Detect which cell encompasses the target text, then output its [x, y] center coordinate. 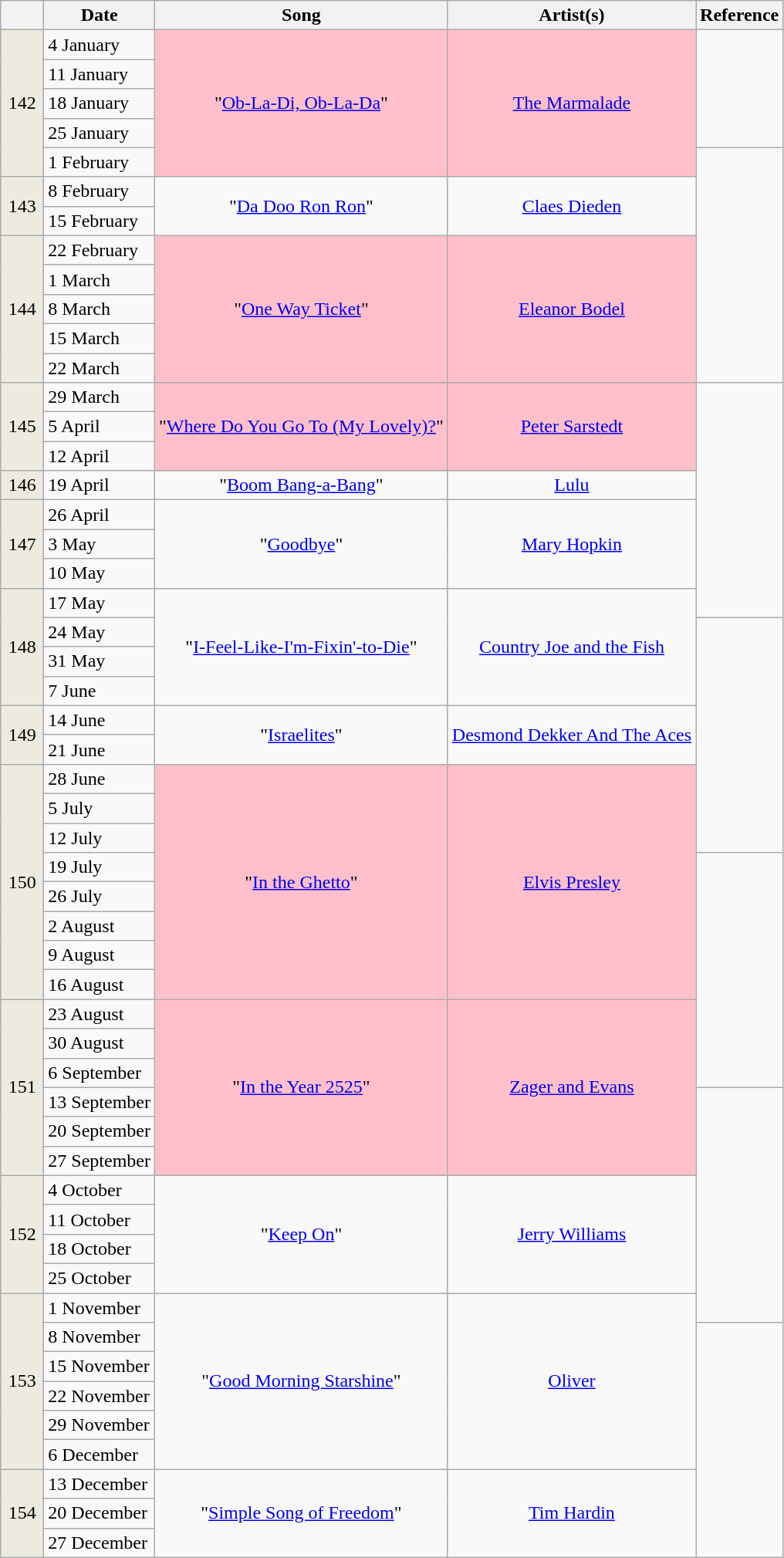
153 [22, 1381]
29 March [100, 397]
Country Joe and the Fish [571, 647]
Artist(s) [571, 15]
144 [22, 309]
"Israelites" [302, 735]
Song [302, 15]
6 December [100, 1455]
11 January [100, 74]
"Goodbye" [302, 544]
13 September [100, 1102]
18 October [100, 1249]
27 December [100, 1543]
12 July [100, 837]
16 August [100, 985]
12 April [100, 456]
7 June [100, 691]
Desmond Dekker And The Aces [571, 735]
11 October [100, 1219]
146 [22, 485]
Lulu [571, 485]
15 February [100, 221]
17 May [100, 603]
26 April [100, 515]
26 July [100, 897]
"Good Morning Starshine" [302, 1381]
13 December [100, 1484]
Mary Hopkin [571, 544]
22 November [100, 1396]
142 [22, 103]
148 [22, 647]
147 [22, 544]
"Simple Song of Freedom" [302, 1513]
"Ob-La-Di, Ob-La-Da" [302, 103]
25 January [100, 133]
Tim Hardin [571, 1513]
"In the Year 2525" [302, 1087]
5 April [100, 427]
2 August [100, 926]
"I-Feel-Like-I'm-Fixin'-to-Die" [302, 647]
Eleanor Bodel [571, 309]
Claes Dieden [571, 206]
27 September [100, 1161]
145 [22, 427]
8 February [100, 191]
151 [22, 1087]
8 March [100, 309]
Oliver [571, 1381]
Zager and Evans [571, 1087]
Peter Sarstedt [571, 427]
22 February [100, 250]
4 January [100, 45]
"Keep On" [302, 1234]
22 March [100, 368]
14 June [100, 720]
15 March [100, 338]
154 [22, 1513]
The Marmalade [571, 103]
"Boom Bang-a-Bang" [302, 485]
Jerry Williams [571, 1234]
3 May [100, 544]
"In the Ghetto" [302, 881]
"One Way Ticket" [302, 309]
149 [22, 735]
23 August [100, 1014]
19 July [100, 867]
152 [22, 1234]
29 November [100, 1425]
1 November [100, 1308]
18 January [100, 103]
25 October [100, 1278]
"Da Doo Ron Ron" [302, 206]
24 May [100, 632]
8 November [100, 1337]
143 [22, 206]
1 February [100, 162]
Reference [739, 15]
1 March [100, 279]
15 November [100, 1367]
20 September [100, 1131]
150 [22, 881]
Elvis Presley [571, 881]
21 June [100, 749]
10 May [100, 573]
20 December [100, 1513]
Date [100, 15]
"Where Do You Go To (My Lovely)?" [302, 427]
5 July [100, 808]
28 June [100, 779]
6 September [100, 1073]
19 April [100, 485]
31 May [100, 661]
30 August [100, 1043]
9 August [100, 955]
4 October [100, 1190]
